Pinpoint the cell where the given text exists, returning its [X, Y] midpoint coordinate. 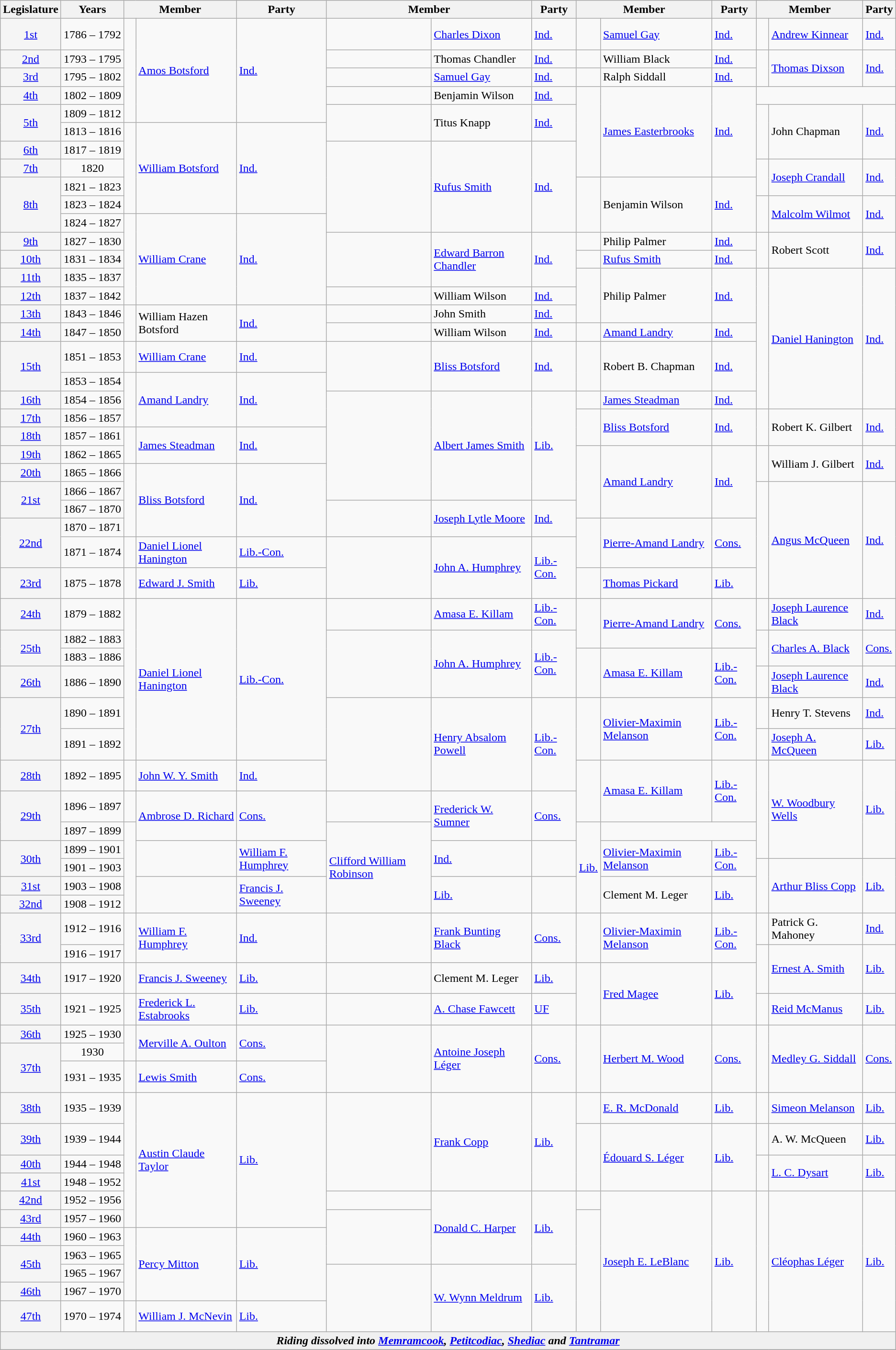
1931 – 1935 [92, 1077]
Fred Magee [657, 994]
1820 [92, 168]
1970 – 1974 [92, 1316]
1837 – 1842 [92, 296]
1967 – 1970 [92, 1291]
1786 – 1792 [92, 34]
Angus McQueen [816, 540]
19th [31, 454]
1847 – 1850 [92, 332]
Joseph A. McQueen [816, 744]
A. Chase Fawcett [482, 1009]
18th [31, 436]
L. C. Dysart [816, 1173]
1896 – 1897 [92, 806]
Daniel Hanington [816, 339]
15th [31, 366]
40th [31, 1164]
John Smith [482, 314]
Cléophas Léger [816, 1261]
John W. Y. Smith [186, 776]
1821 – 1823 [92, 186]
William J. McNevin [186, 1316]
Merville A. Oulton [186, 1043]
1870 – 1871 [92, 527]
1952 – 1956 [92, 1200]
Henry T. Stevens [816, 713]
11th [31, 278]
5th [31, 123]
Joseph Lytle Moore [482, 518]
26th [31, 682]
1831 – 1834 [92, 259]
1912 – 1916 [92, 929]
32nd [31, 904]
James Easterbrooks [657, 132]
47th [31, 1316]
1865 – 1866 [92, 472]
Frank Copp [482, 1142]
38th [31, 1108]
1809 – 1812 [92, 113]
1882 – 1883 [92, 639]
1948 – 1952 [92, 1182]
1944 – 1948 [92, 1164]
Thomas Dixson [816, 68]
Henry Absalom Powell [482, 744]
42nd [31, 1200]
1793 – 1795 [92, 59]
1908 – 1912 [92, 904]
1871 – 1874 [92, 551]
William Botsford [186, 168]
14th [31, 332]
1827 – 1830 [92, 241]
1901 – 1903 [92, 867]
22nd [31, 543]
45th [31, 1264]
1st [31, 34]
Ambrose D. Richard [186, 816]
Robert B. Chapman [657, 366]
John Chapman [816, 132]
34th [31, 979]
Herbert M. Wood [657, 1059]
17th [31, 418]
1916 – 1917 [92, 953]
1813 – 1816 [92, 132]
E. R. McDonald [657, 1108]
Amos Botsford [186, 71]
1957 – 1960 [92, 1218]
Years [92, 10]
1823 – 1824 [92, 204]
Joseph E. LeBlanc [657, 1261]
Percy Mitton [186, 1264]
Thomas Chandler [482, 59]
1963 – 1965 [92, 1255]
1890 – 1891 [92, 713]
Lewis Smith [186, 1077]
1867 – 1870 [92, 509]
44th [31, 1237]
46th [31, 1291]
Frederick W. Sumner [482, 816]
Edward Barron Chandler [482, 259]
7th [31, 168]
13th [31, 314]
1930 [92, 1052]
43rd [31, 1218]
Reid McManus [816, 1009]
Edward J. Smith [186, 583]
39th [31, 1139]
36th [31, 1034]
Frederick L. Estabrooks [186, 1009]
37th [31, 1068]
Donald C. Harper [482, 1227]
1856 – 1857 [92, 418]
Ralph Siddall [657, 77]
Robert K. Gilbert [816, 427]
1879 – 1882 [92, 615]
33rd [31, 937]
Andrew Kinnear [816, 34]
1795 – 1802 [92, 77]
1851 – 1853 [92, 357]
24th [31, 615]
William Hazen Botsford [186, 323]
1824 – 1827 [92, 223]
W. Woodbury Wells [816, 809]
Clifford William Robinson [379, 867]
Patrick G. Mahoney [816, 929]
Édouard S. Léger [657, 1158]
Ernest A. Smith [816, 969]
Austin Claude Taylor [186, 1160]
9th [31, 241]
1802 – 1809 [92, 95]
1886 – 1890 [92, 682]
Robert Scott [816, 250]
41st [31, 1182]
William J. Gilbert [816, 463]
1817 – 1819 [92, 150]
8th [31, 204]
4th [31, 95]
Joseph Crandall [816, 177]
Simeon Melanson [816, 1108]
1903 – 1908 [92, 886]
William Black [657, 59]
A. W. McQueen [816, 1139]
Malcolm Wilmot [816, 214]
Arthur Bliss Copp [816, 886]
1862 – 1865 [92, 454]
35th [31, 1009]
W. Wynn Meldrum [482, 1297]
Albert James Smith [482, 445]
1854 – 1856 [92, 400]
16th [31, 400]
12th [31, 296]
1843 – 1846 [92, 314]
Thomas Pickard [657, 583]
1939 – 1944 [92, 1139]
Medley G. Siddall [816, 1059]
1899 – 1901 [92, 849]
2nd [31, 59]
Charles Dixon [482, 34]
Charles A. Black [816, 648]
1857 – 1861 [92, 436]
31st [31, 886]
6th [31, 150]
1897 – 1899 [92, 831]
27th [31, 729]
1925 – 1930 [92, 1034]
23rd [31, 583]
1875 – 1878 [92, 583]
28th [31, 776]
25th [31, 648]
Frank Bunting Black [482, 937]
29th [31, 816]
1883 – 1886 [92, 657]
1892 – 1895 [92, 776]
UF [554, 1009]
1917 – 1920 [92, 979]
3rd [31, 77]
1921 – 1925 [92, 1009]
Riding dissolved into Memramcook, Petitcodiac, Shediac and Tantramar [448, 1341]
20th [31, 472]
Antoine Joseph Léger [482, 1059]
1960 – 1963 [92, 1237]
10th [31, 259]
Legislature [31, 10]
21st [31, 500]
1835 – 1837 [92, 278]
1853 – 1854 [92, 382]
1891 – 1892 [92, 744]
30th [31, 858]
1866 – 1867 [92, 491]
1965 – 1967 [92, 1273]
Titus Knapp [482, 123]
1935 – 1939 [92, 1108]
